Find where the given text appears and provide that cell's center as (x, y) coordinate. 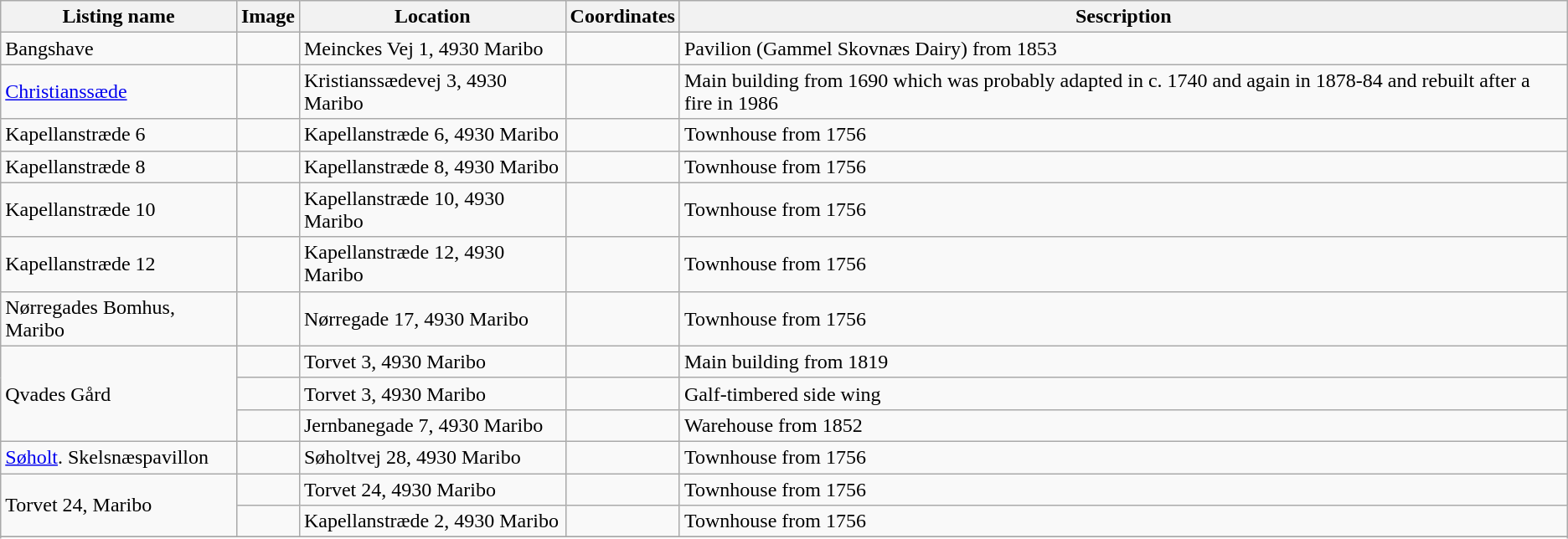
Location (432, 17)
Galf-timbered side wing (1123, 393)
Kapellanstræde 10 (119, 209)
Kapellanstræde 12, 4930 Maribo (432, 264)
Torvet 24, Maribo (119, 506)
Qvades Gård (119, 393)
Nørregades Bomhus, Maribo (119, 318)
Nørregade 17, 4930 Maribo (432, 318)
Kapellanstræde 8, 4930 Maribo (432, 167)
Kapellanstræde 8 (119, 167)
Christianssæde (119, 92)
Kapellanstræde 6 (119, 135)
Søholt. Skelsnæspavillon (119, 457)
Image (268, 17)
Pavilion (Gammel Skovnæs Dairy) from 1853 (1123, 49)
Kristianssædevej 3, 4930 Maribo (432, 92)
Jernbanegade 7, 4930 Maribo (432, 425)
Warehouse from 1852 (1123, 425)
Coordinates (622, 17)
Bangshave (119, 49)
Kapellanstræde 2, 4930 Maribo (432, 521)
Sescription (1123, 17)
Listing name (119, 17)
Torvet 24, 4930 Maribo (432, 490)
Kapellanstræde 10, 4930 Maribo (432, 209)
Søholtvej 28, 4930 Maribo (432, 457)
Kapellanstræde 12 (119, 264)
Meinckes Vej 1, 4930 Maribo (432, 49)
Main building from 1690 which was probably adapted in c. 1740 and again in 1878-84 and rebuilt after a fire in 1986 (1123, 92)
Main building from 1819 (1123, 362)
Kapellanstræde 6, 4930 Maribo (432, 135)
